Identify which cell holds the provided text, then report its (x, y) central coordinate. 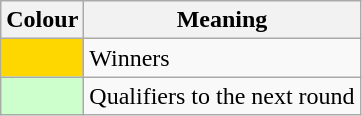
Qualifiers to the next round (222, 96)
Winners (222, 58)
Colour (42, 20)
Meaning (222, 20)
